For the text-containing cell, return its midpoint in [X, Y] coordinate format. 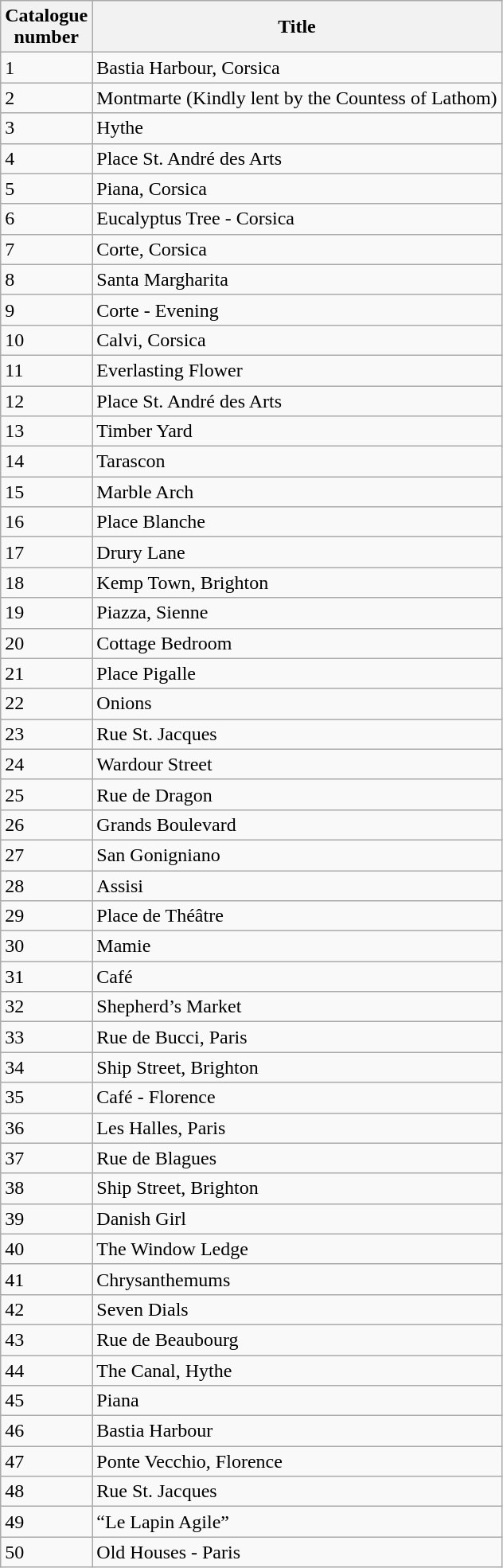
36 [46, 1128]
Piazza, Sienne [297, 613]
15 [46, 492]
16 [46, 522]
Cataloguenumber [46, 27]
18 [46, 583]
50 [46, 1552]
Bastia Harbour [297, 1431]
38 [46, 1188]
10 [46, 340]
Shepherd’s Market [297, 1007]
26 [46, 825]
23 [46, 734]
Danish Girl [297, 1219]
13 [46, 431]
Corte, Corsica [297, 249]
The Window Ledge [297, 1249]
Calvi, Corsica [297, 340]
Old Houses - Paris [297, 1552]
Chrysanthemums [297, 1279]
21 [46, 673]
Rue de Blagues [297, 1158]
29 [46, 916]
49 [46, 1522]
Seven Dials [297, 1309]
San Gonigniano [297, 855]
Hythe [297, 128]
Onions [297, 704]
Rue de Beaubourg [297, 1340]
Grands Boulevard [297, 825]
Place Blanche [297, 522]
8 [46, 279]
Place Pigalle [297, 673]
Les Halles, Paris [297, 1128]
39 [46, 1219]
3 [46, 128]
The Canal, Hythe [297, 1370]
48 [46, 1492]
46 [46, 1431]
34 [46, 1067]
Tarascon [297, 462]
Piana [297, 1401]
5 [46, 189]
14 [46, 462]
Place de Théâtre [297, 916]
20 [46, 643]
44 [46, 1370]
22 [46, 704]
19 [46, 613]
Mamie [297, 946]
Ponte Vecchio, Florence [297, 1461]
30 [46, 946]
7 [46, 249]
Wardour Street [297, 764]
33 [46, 1037]
27 [46, 855]
45 [46, 1401]
9 [46, 310]
Eucalyptus Tree - Corsica [297, 219]
24 [46, 764]
43 [46, 1340]
Cottage Bedroom [297, 643]
4 [46, 158]
Marble Arch [297, 492]
Café [297, 977]
Rue de Bucci, Paris [297, 1037]
2 [46, 98]
12 [46, 400]
25 [46, 794]
Assisi [297, 886]
11 [46, 370]
Timber Yard [297, 431]
Corte - Evening [297, 310]
Montmarte (Kindly lent by the Countess of Lathom) [297, 98]
6 [46, 219]
35 [46, 1098]
47 [46, 1461]
Drury Lane [297, 552]
1 [46, 68]
“Le Lapin Agile” [297, 1522]
41 [46, 1279]
31 [46, 977]
Everlasting Flower [297, 370]
Santa Margharita [297, 279]
Rue de Dragon [297, 794]
42 [46, 1309]
Kemp Town, Brighton [297, 583]
17 [46, 552]
Piana, Corsica [297, 189]
32 [46, 1007]
Bastia Harbour, Corsica [297, 68]
37 [46, 1158]
40 [46, 1249]
Café - Florence [297, 1098]
Title [297, 27]
28 [46, 886]
